For the text-containing cell, return its midpoint in [X, Y] coordinate format. 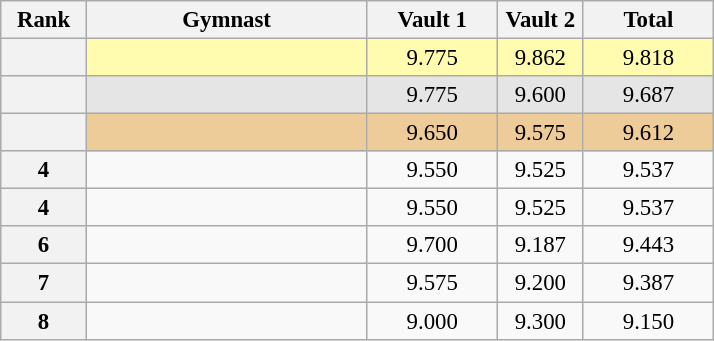
9.862 [541, 58]
Gymnast [226, 20]
9.650 [432, 133]
7 [44, 283]
Rank [44, 20]
9.000 [432, 321]
9.387 [648, 283]
9.443 [648, 245]
9.612 [648, 133]
9.187 [541, 245]
Vault 1 [432, 20]
9.687 [648, 95]
Vault 2 [541, 20]
9.200 [541, 283]
9.150 [648, 321]
9.300 [541, 321]
8 [44, 321]
Total [648, 20]
9.600 [541, 95]
6 [44, 245]
9.700 [432, 245]
9.818 [648, 58]
